Scan for the cell matching the given text and deliver its (X, Y) coordinate at center. 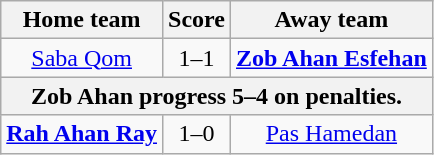
1–0 (197, 134)
Zob Ahan progress 5–4 on penalties. (217, 96)
Away team (331, 20)
Saba Qom (82, 58)
Score (197, 20)
Pas Hamedan (331, 134)
1–1 (197, 58)
Rah Ahan Ray (82, 134)
Home team (82, 20)
Zob Ahan Esfehan (331, 58)
